Provide the [X, Y] coordinate of the cell's center where the given text is located.  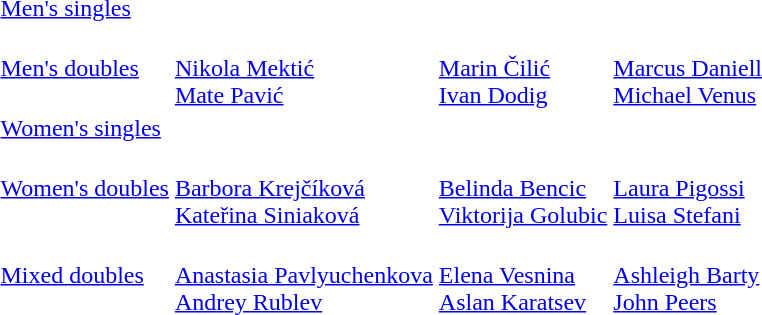
Belinda BencicViktorija Golubic [523, 188]
Nikola MektićMate Pavić [304, 68]
Marin ČilićIvan Dodig [523, 68]
Barbora KrejčíkováKateřina Siniaková [304, 188]
